Detect which cell encompasses the target text, then output its [X, Y] center coordinate. 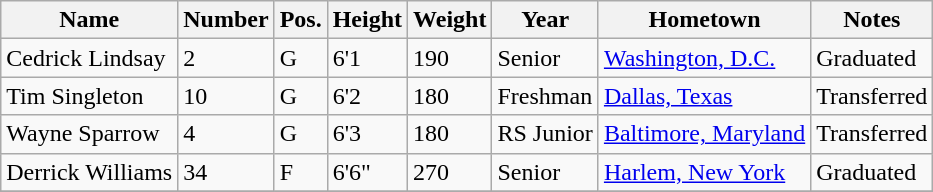
Derrick Williams [90, 172]
Wayne Sparrow [90, 134]
6'2 [367, 96]
Baltimore, Maryland [704, 134]
4 [226, 134]
2 [226, 58]
Pos. [300, 20]
Height [367, 20]
Washington, D.C. [704, 58]
Name [90, 20]
F [300, 172]
Dallas, Texas [704, 96]
Harlem, New York [704, 172]
RS Junior [545, 134]
6'1 [367, 58]
6'3 [367, 134]
Year [545, 20]
Number [226, 20]
Tim Singleton [90, 96]
Notes [872, 20]
Cedrick Lindsay [90, 58]
34 [226, 172]
10 [226, 96]
Weight [450, 20]
Freshman [545, 96]
6'6" [367, 172]
Hometown [704, 20]
190 [450, 58]
270 [450, 172]
